Determine the (X, Y) coordinate at the center of the cell enclosing the given text.  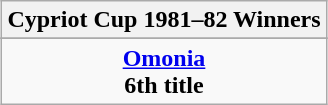
Omonia6th title (164, 72)
Cypriot Cup 1981–82 Winners (164, 20)
